Find where the given text appears and provide that cell's center as (X, Y) coordinate. 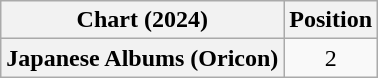
2 (331, 58)
Japanese Albums (Oricon) (142, 58)
Position (331, 20)
Chart (2024) (142, 20)
